Return the (x, y) coordinate for the center point of the cell that contains the specified text.  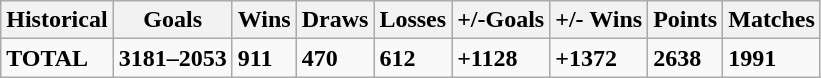
1991 (772, 58)
+/- Wins (599, 20)
Wins (264, 20)
3181–2053 (172, 58)
Goals (172, 20)
TOTAL (57, 58)
Losses (413, 20)
+1372 (599, 58)
Historical (57, 20)
470 (335, 58)
Matches (772, 20)
+1128 (501, 58)
612 (413, 58)
Points (686, 20)
Draws (335, 20)
911 (264, 58)
+/-Goals (501, 20)
2638 (686, 58)
